Output the (X, Y) coordinate of the center of the cell containing the given text.  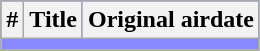
Original airdate (170, 20)
Title (54, 20)
# (12, 20)
